From the cell containing the given text, extract its center point as [X, Y] coordinate. 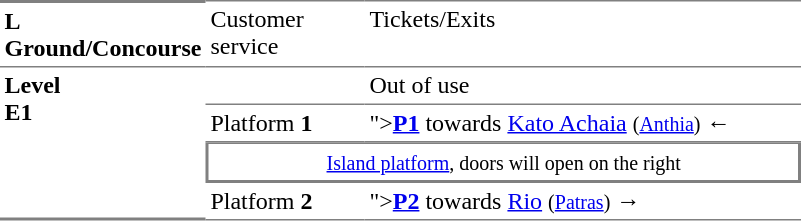
Customer service [286, 34]
">P2 towards Rio (Patras) → [583, 202]
Tickets/Exits [583, 34]
Out of use [583, 87]
">P1 towards Kato Achaia (Anthia) ← [583, 124]
LGround/Concourse [103, 34]
Platform 2 [286, 202]
Platform 1 [286, 124]
LevelΕ1 [103, 144]
